Return [X, Y] of the center of cell containing provided text 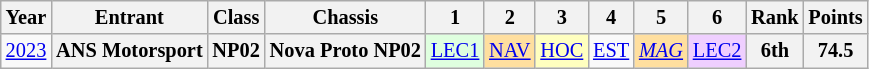
4 [611, 17]
3 [562, 17]
ANS Motorsport [129, 51]
2023 [26, 51]
Points [836, 17]
74.5 [836, 51]
Rank [774, 17]
Year [26, 17]
2 [510, 17]
Class [236, 17]
LEC1 [455, 51]
1 [455, 17]
Chassis [346, 17]
NAV [510, 51]
LEC2 [717, 51]
EST [611, 51]
5 [661, 17]
MAG [661, 51]
6th [774, 51]
6 [717, 17]
Nova Proto NP02 [346, 51]
Entrant [129, 17]
NP02 [236, 51]
HOC [562, 51]
